For the text-containing cell, return its midpoint in [X, Y] coordinate format. 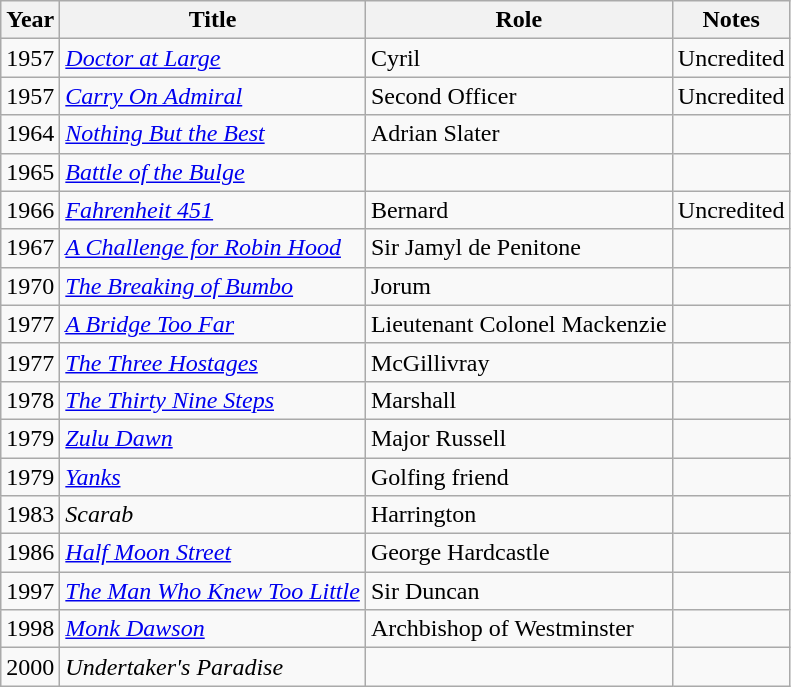
Adrian Slater [518, 134]
1970 [30, 286]
2000 [30, 667]
1966 [30, 210]
Second Officer [518, 96]
A Challenge for Robin Hood [213, 248]
Undertaker's Paradise [213, 667]
Doctor at Large [213, 58]
1983 [30, 515]
Role [518, 20]
Yanks [213, 477]
Carry On Admiral [213, 96]
Title [213, 20]
Sir Duncan [518, 591]
Battle of the Bulge [213, 172]
George Hardcastle [518, 553]
Zulu Dawn [213, 438]
Harrington [518, 515]
Notes [731, 20]
Golfing friend [518, 477]
Marshall [518, 400]
Half Moon Street [213, 553]
Monk Dawson [213, 629]
Major Russell [518, 438]
Archbishop of Westminster [518, 629]
1998 [30, 629]
Nothing But the Best [213, 134]
1964 [30, 134]
Scarab [213, 515]
The Man Who Knew Too Little [213, 591]
The Breaking of Bumbo [213, 286]
1997 [30, 591]
The Three Hostages [213, 362]
The Thirty Nine Steps [213, 400]
Sir Jamyl de Penitone [518, 248]
McGillivray [518, 362]
1978 [30, 400]
Bernard [518, 210]
Lieutenant Colonel Mackenzie [518, 324]
Year [30, 20]
Fahrenheit 451 [213, 210]
A Bridge Too Far [213, 324]
1967 [30, 248]
1965 [30, 172]
Cyril [518, 58]
Jorum [518, 286]
1986 [30, 553]
